Return the (X, Y) coordinate for the center point of the cell that contains the specified text.  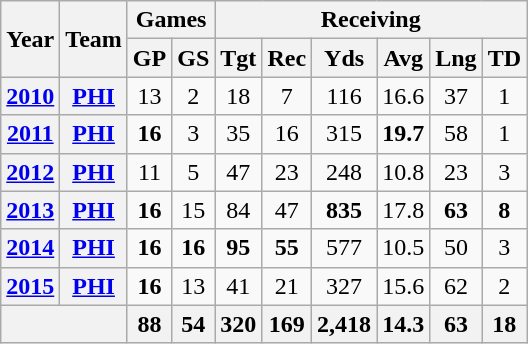
Lng (456, 58)
10.5 (404, 248)
577 (344, 248)
2015 (30, 286)
116 (344, 96)
GP (149, 58)
315 (344, 134)
8 (504, 210)
2010 (30, 96)
5 (194, 172)
10.8 (404, 172)
2014 (30, 248)
16.6 (404, 96)
2012 (30, 172)
2011 (30, 134)
14.3 (404, 324)
320 (238, 324)
19.7 (404, 134)
54 (194, 324)
11 (149, 172)
Receiving (371, 20)
Games (170, 20)
7 (287, 96)
2013 (30, 210)
58 (456, 134)
62 (456, 286)
GS (194, 58)
15 (194, 210)
84 (238, 210)
169 (287, 324)
Tgt (238, 58)
41 (238, 286)
17.8 (404, 210)
35 (238, 134)
55 (287, 248)
Team (94, 39)
95 (238, 248)
835 (344, 210)
37 (456, 96)
2,418 (344, 324)
Year (30, 39)
50 (456, 248)
15.6 (404, 286)
327 (344, 286)
248 (344, 172)
Avg (404, 58)
21 (287, 286)
Yds (344, 58)
TD (504, 58)
Rec (287, 58)
88 (149, 324)
